Extract the [x, y] coordinate from the center of the cell holding the provided text.  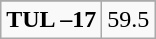
TUL –17 [52, 20]
59.5 [128, 20]
